Provide the [x, y] coordinate of the cell's center where the given text is located.  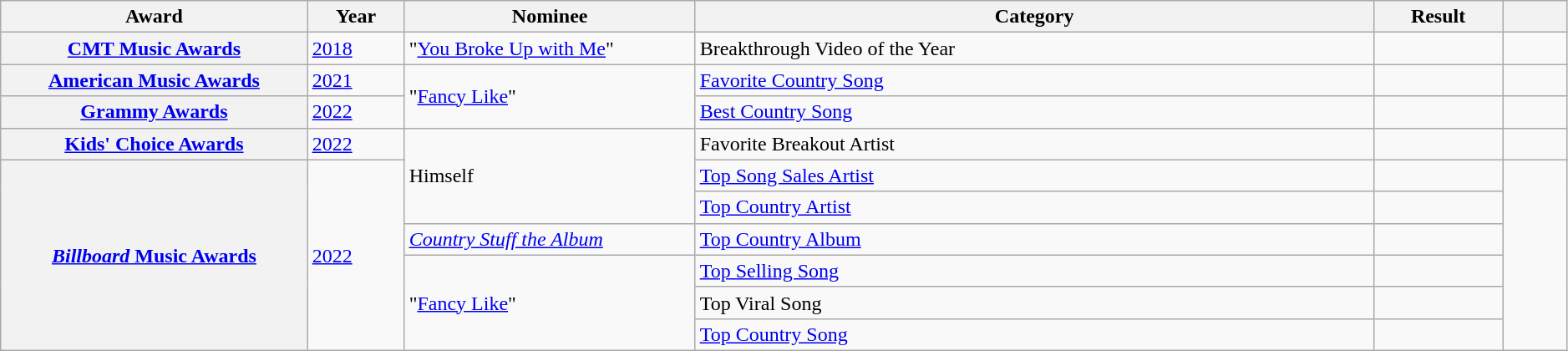
Billboard Music Awards [154, 255]
Nominee [550, 17]
Top Country Song [1034, 334]
Country Stuff the Album [550, 239]
American Music Awards [154, 80]
Category [1034, 17]
Award [154, 17]
Result [1439, 17]
2018 [356, 48]
Top Viral Song [1034, 303]
"You Broke Up with Me" [550, 48]
Grammy Awards [154, 112]
Breakthrough Video of the Year [1034, 48]
Favorite Country Song [1034, 80]
Top Country Album [1034, 239]
Top Selling Song [1034, 271]
Himself [550, 175]
Top Country Artist [1034, 207]
Top Song Sales Artist [1034, 175]
CMT Music Awards [154, 48]
Best Country Song [1034, 112]
Kids' Choice Awards [154, 144]
2021 [356, 80]
Year [356, 17]
Favorite Breakout Artist [1034, 144]
